Extract the [X, Y] coordinate from the center of the cell holding the provided text.  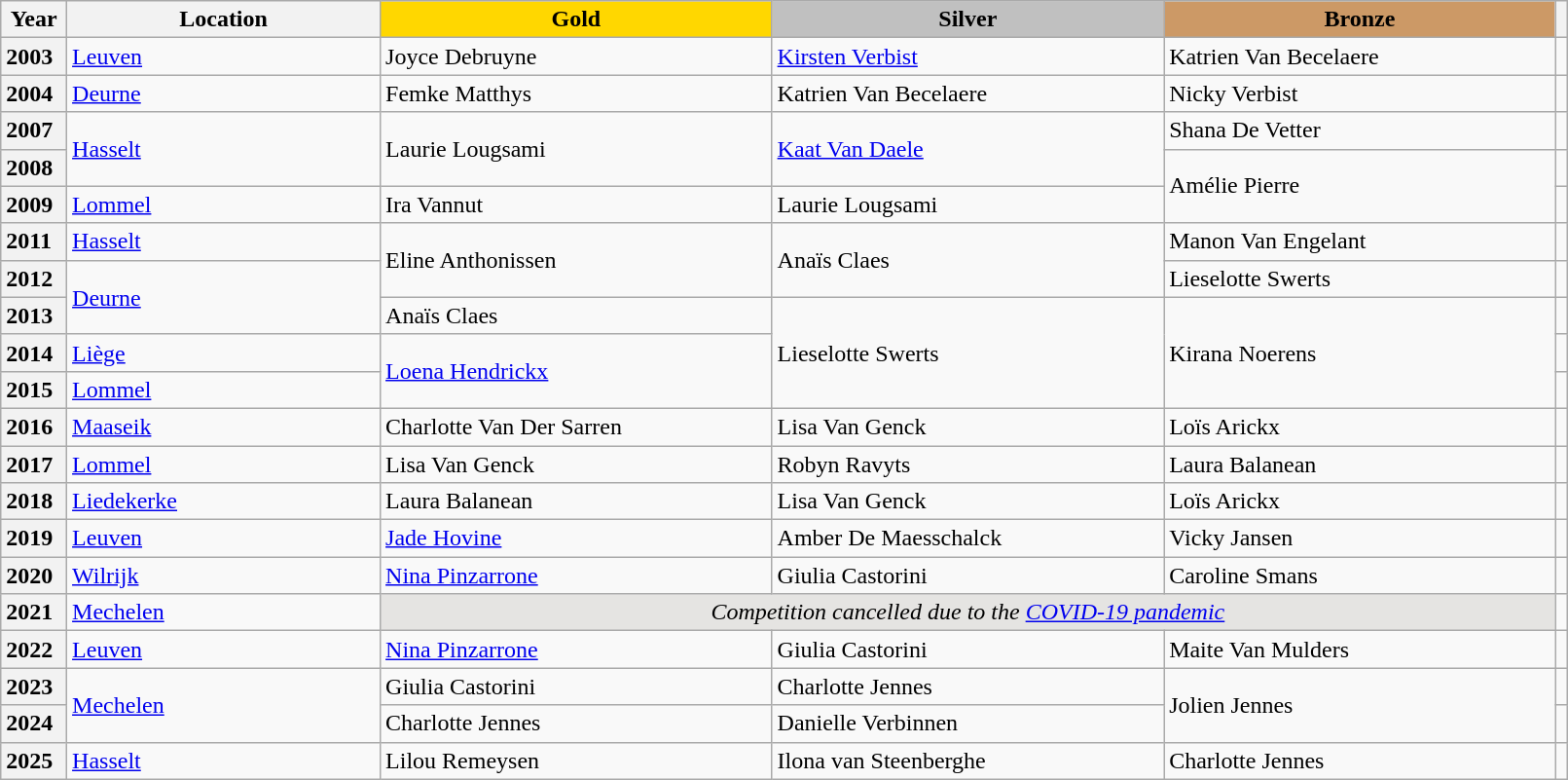
2007 [34, 130]
2014 [34, 353]
2017 [34, 464]
Liège [224, 353]
Vicky Jansen [1361, 539]
2018 [34, 501]
Lilou Remeysen [576, 761]
2022 [34, 650]
Bronze [1361, 19]
Maite Van Mulders [1361, 650]
Charlotte Van Der Sarren [576, 427]
Joyce Debruyne [576, 56]
Loena Hendrickx [576, 371]
2024 [34, 724]
2021 [34, 613]
2025 [34, 761]
Location [224, 19]
2009 [34, 204]
2008 [34, 167]
2023 [34, 687]
Year [34, 19]
Femke Matthys [576, 93]
2019 [34, 539]
Eline Anthonissen [576, 260]
Maaseik [224, 427]
Liedekerke [224, 501]
2015 [34, 390]
Amélie Pierre [1361, 186]
Gold [576, 19]
Wilrijk [224, 576]
2013 [34, 316]
2020 [34, 576]
Caroline Smans [1361, 576]
Ilona van Steenberghe [967, 761]
Robyn Ravyts [967, 464]
Kirsten Verbist [967, 56]
Shana De Vetter [1361, 130]
2012 [34, 279]
2003 [34, 56]
Silver [967, 19]
Manon Van Engelant [1361, 241]
Danielle Verbinnen [967, 724]
Jade Hovine [576, 539]
Competition cancelled due to the COVID-19 pandemic [968, 613]
Kirana Noerens [1361, 353]
Kaat Van Daele [967, 149]
Amber De Maesschalck [967, 539]
2004 [34, 93]
2011 [34, 241]
Jolien Jennes [1361, 705]
Ira Vannut [576, 204]
2016 [34, 427]
Nicky Verbist [1361, 93]
